From the cell containing the given text, extract its center point as (x, y) coordinate. 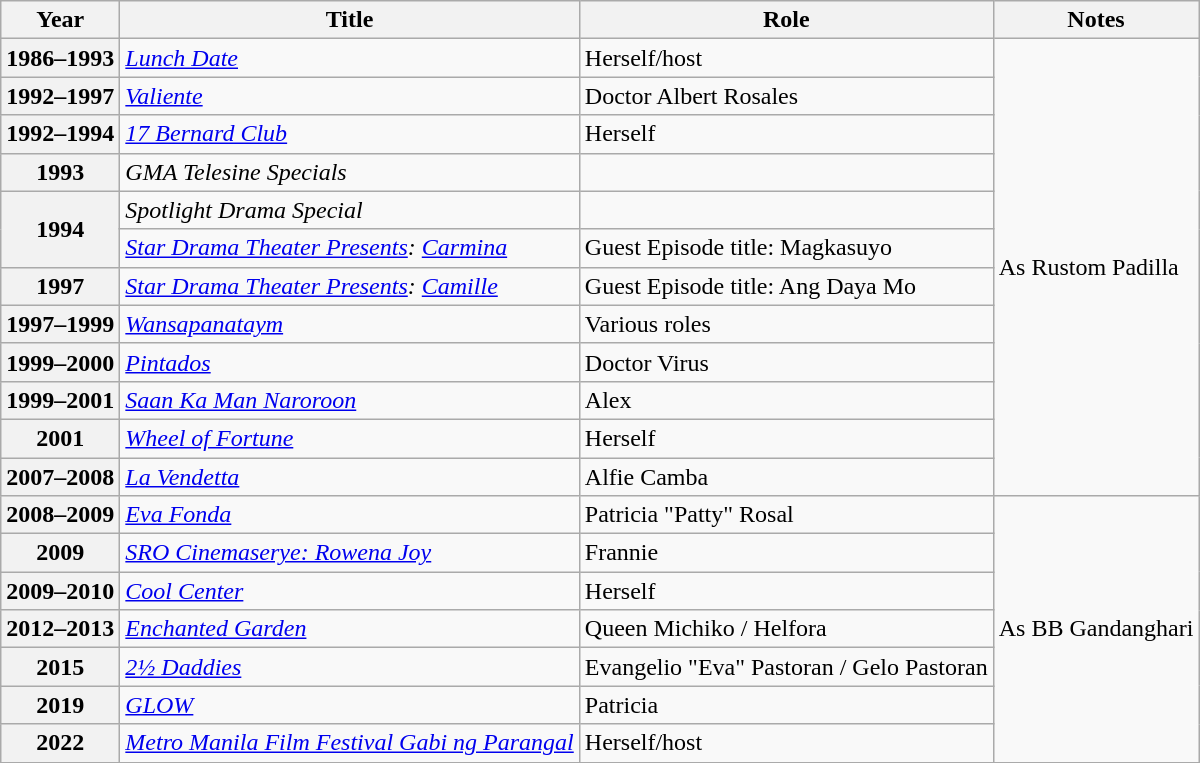
GMA Telesine Specials (350, 172)
Cool Center (350, 591)
1992–1994 (60, 134)
2015 (60, 667)
Various roles (786, 324)
Spotlight Drama Special (350, 210)
Frannie (786, 553)
1986–1993 (60, 58)
Patricia (786, 705)
Metro Manila Film Festival Gabi ng Parangal (350, 743)
2019 (60, 705)
Guest Episode title: Ang Daya Mo (786, 286)
Pintados (350, 362)
2009 (60, 553)
Valiente (350, 96)
Year (60, 20)
Wheel of Fortune (350, 438)
2022 (60, 743)
Guest Episode title: Magkasuyo (786, 248)
Patricia "Patty" Rosal (786, 515)
2009–2010 (60, 591)
2001 (60, 438)
2½ Daddies (350, 667)
2012–2013 (60, 629)
As BB Gandanghari (1096, 629)
Alex (786, 400)
Notes (1096, 20)
Alfie Camba (786, 477)
Lunch Date (350, 58)
1997 (60, 286)
1993 (60, 172)
SRO Cinemaserye: Rowena Joy (350, 553)
1999–2001 (60, 400)
Doctor Albert Rosales (786, 96)
2008–2009 (60, 515)
Saan Ka Man Naroroon (350, 400)
Star Drama Theater Presents: Carmina (350, 248)
Wansapanataym (350, 324)
1999–2000 (60, 362)
La Vendetta (350, 477)
1992–1997 (60, 96)
Evangelio "Eva" Pastoran / Gelo Pastoran (786, 667)
1994 (60, 229)
Star Drama Theater Presents: Camille (350, 286)
17 Bernard Club (350, 134)
1997–1999 (60, 324)
Queen Michiko / Helfora (786, 629)
GLOW (350, 705)
As Rustom Padilla (1096, 268)
Role (786, 20)
Title (350, 20)
Doctor Virus (786, 362)
Enchanted Garden (350, 629)
2007–2008 (60, 477)
Eva Fonda (350, 515)
